Capture the cell that displays the provided text and extract its [X, Y] central coordinate. 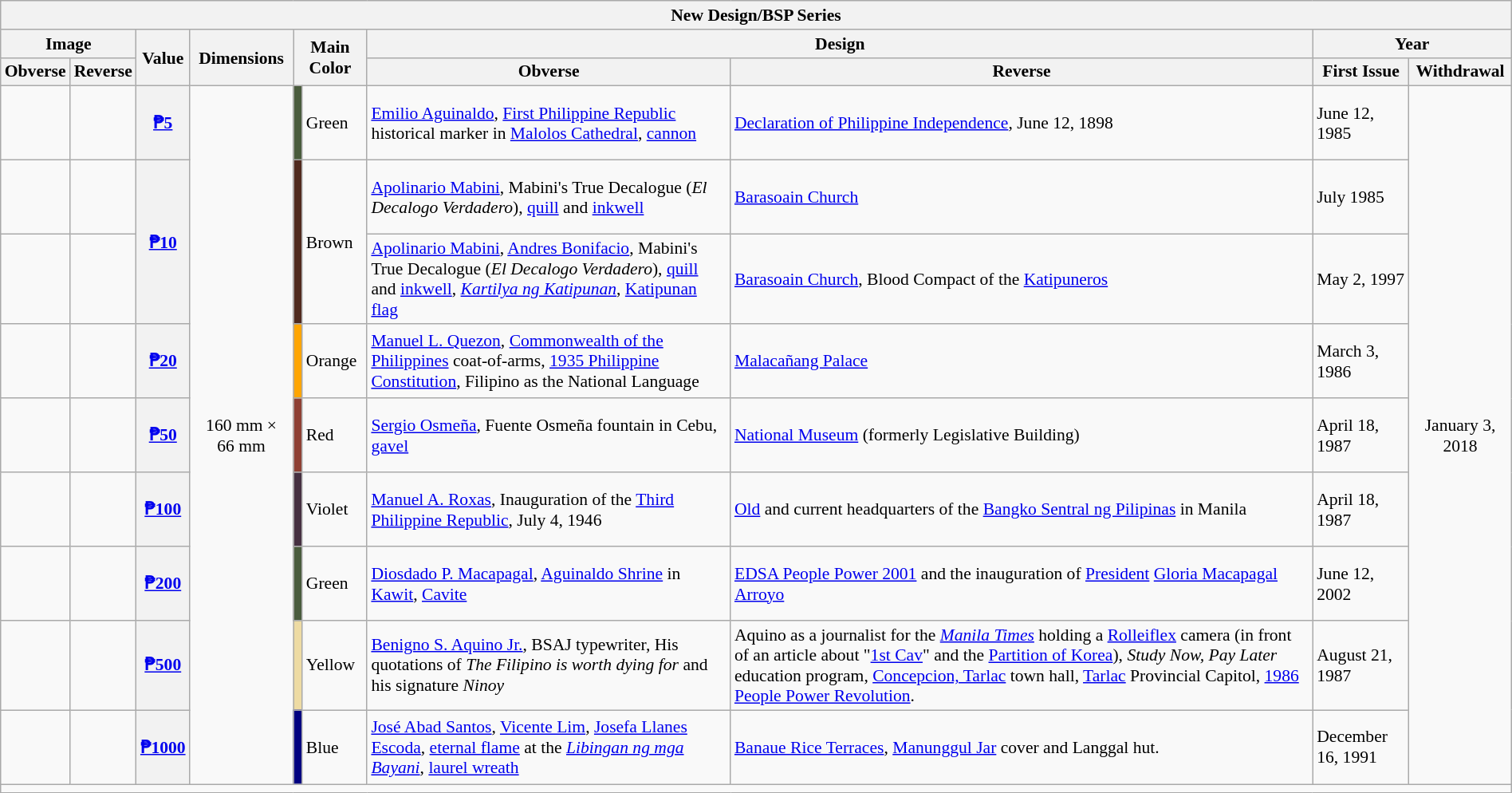
Malacañang Palace [1022, 361]
Red [335, 436]
Barasoain Church [1022, 198]
August 21, 1987 [1360, 665]
₱200 [163, 584]
₱20 [163, 361]
Violet [335, 509]
Manuel L. Quezon, Commonwealth of the Philippines coat-of-arms, 1935 Philippine Constitution, Filipino as the National Language [549, 361]
Declaration of Philippine Independence, June 12, 1898 [1022, 123]
Blue [335, 747]
Apolinario Mabini, Mabini's True Decalogue (El Decalogo Verdadero), quill and inkwell [549, 198]
₱5 [163, 123]
Main Color [330, 57]
Barasoain Church, Blood Compact of the Katipuneros [1022, 279]
Apolinario Mabini, Andres Bonifacio, Mabini's True Decalogue (El Decalogo Verdadero), quill and inkwell, Kartilya ng Katipunan, Katipunan flag [549, 279]
Value [163, 57]
EDSA People Power 2001 and the inauguration of President Gloria Macapagal Arroyo [1022, 584]
Emilio Aguinaldo, First Philippine Republic historical marker in Malolos Cathedral, cannon [549, 123]
160 mm × 66 mm [242, 436]
Old and current headquarters of the Bangko Sentral ng Pilipinas in Manila [1022, 509]
Brown [335, 243]
₱500 [163, 665]
Withdrawal [1460, 72]
Year [1412, 43]
₱50 [163, 436]
₱1000 [163, 747]
July 1985 [1360, 198]
Benigno S. Aquino Jr., BSAJ typewriter, His quotations of The Filipino is worth dying for and his signature Ninoy [549, 665]
March 3, 1986 [1360, 361]
First Issue [1360, 72]
₱10 [163, 243]
May 2, 1997 [1360, 279]
Diosdado P. Macapagal, Aguinaldo Shrine in Kawit, Cavite [549, 584]
January 3, 2018 [1460, 436]
₱100 [163, 509]
Orange [335, 361]
José Abad Santos, Vicente Lim, Josefa Llanes Escoda, eternal flame at the Libingan ng mga Bayani, laurel wreath [549, 747]
New Design/BSP Series [756, 15]
December 16, 1991 [1360, 747]
June 12, 2002 [1360, 584]
Design [840, 43]
Sergio Osmeña, Fuente Osmeña fountain in Cebu, gavel [549, 436]
Yellow [335, 665]
National Museum (formerly Legislative Building) [1022, 436]
Manuel A. Roxas, Inauguration of the Third Philippine Republic, July 4, 1946 [549, 509]
June 12, 1985 [1360, 123]
Image [69, 43]
Banaue Rice Terraces, Manunggul Jar cover and Langgal hut. [1022, 747]
Dimensions [242, 57]
